Detect which cell encompasses the target text, then output its [X, Y] center coordinate. 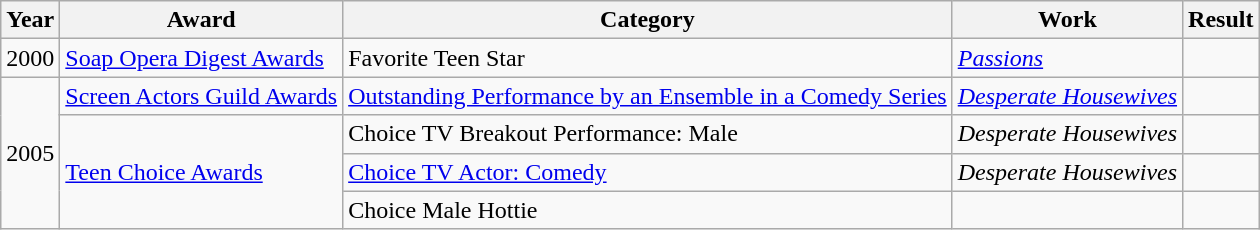
Choice TV Breakout Performance: Male [648, 134]
Choice TV Actor: Comedy [648, 172]
Teen Choice Awards [202, 172]
Screen Actors Guild Awards [202, 96]
Work [1067, 20]
Soap Opera Digest Awards [202, 58]
Category [648, 20]
Favorite Teen Star [648, 58]
Award [202, 20]
2005 [30, 153]
Result [1221, 20]
2000 [30, 58]
Passions [1067, 58]
Choice Male Hottie [648, 210]
Year [30, 20]
Outstanding Performance by an Ensemble in a Comedy Series [648, 96]
